Capture the cell that displays the provided text and extract its [x, y] central coordinate. 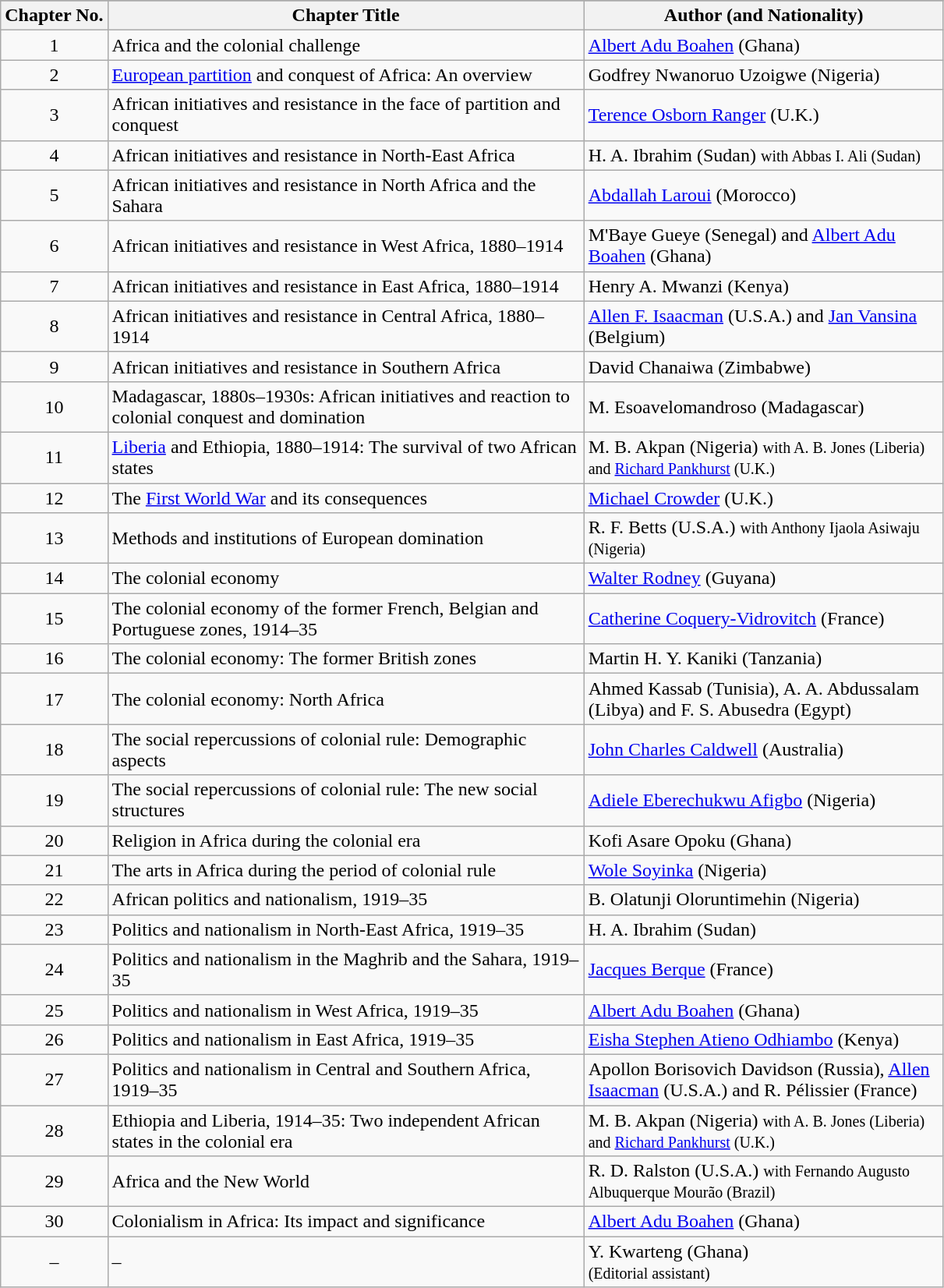
David Chanaiwa (Zimbabwe) [764, 366]
29 [55, 1182]
M'Baye Gueye (Senegal) and Albert Adu Boahen (Ghana) [764, 246]
Catherine Coquery-Vidrovitch (France) [764, 619]
8 [55, 326]
Jacques Berque (France) [764, 970]
Allen F. Isaacman (U.S.A.) and Jan Vansina (Belgium) [764, 326]
The colonial economy [346, 579]
The colonial economy: North Africa [346, 699]
Politics and nationalism in East Africa, 1919–35 [346, 1039]
26 [55, 1039]
M. Esoavelomandroso (Madagascar) [764, 407]
12 [55, 498]
13 [55, 538]
15 [55, 619]
B. Olatunji Oloruntimehin (Nigeria) [764, 900]
18 [55, 750]
Politics and nationalism in North-East Africa, 1919–35 [346, 929]
H. A. Ibrahim (Sudan) with Abbas I. Ali (Sudan) [764, 155]
Author (and Nationality) [764, 16]
Y. Kwarteng (Ghana)(Editorial assistant) [764, 1261]
Politics and nationalism in West Africa, 1919–35 [346, 1010]
The colonial economy: The former British zones [346, 659]
Methods and institutions of European domination [346, 538]
28 [55, 1131]
3 [55, 115]
21 [55, 870]
Martin H. Y. Kaniki (Tanzania) [764, 659]
11 [55, 457]
Eisha Stephen Atieno Odhiambo (Kenya) [764, 1039]
European partition and conquest of Africa: An overview [346, 75]
14 [55, 579]
African initiatives and resistance in North Africa and the Sahara [346, 195]
The social repercussions of colonial rule: Demographic aspects [346, 750]
Godfrey Nwanoruo Uzoigwe (Nigeria) [764, 75]
10 [55, 407]
R. D. Ralston (U.S.A.) with Fernando Augusto Albuquerque Mourão (Brazil) [764, 1182]
African initiatives and resistance in West Africa, 1880–1914 [346, 246]
Abdallah Laroui (Morocco) [764, 195]
Liberia and Ethiopia, 1880–1914: The survival of two African states [346, 457]
Colonialism in Africa: Its impact and significance [346, 1222]
4 [55, 155]
The First World War and its consequences [346, 498]
Politics and nationalism in Central and Southern Africa, 1919–35 [346, 1079]
The colonial economy of the former French, Belgian and Portuguese zones, 1914–35 [346, 619]
1 [55, 45]
Kofi Asare Opoku (Ghana) [764, 840]
2 [55, 75]
The social repercussions of colonial rule: The new social structures [346, 800]
African initiatives and resistance in Central Africa, 1880–1914 [346, 326]
Madagascar, 1880s–1930s: African initiatives and reaction to colonial conquest and domination [346, 407]
19 [55, 800]
African politics and nationalism, 1919–35 [346, 900]
Politics and nationalism in the Maghrib and the Sahara, 1919–35 [346, 970]
27 [55, 1079]
22 [55, 900]
7 [55, 286]
16 [55, 659]
20 [55, 840]
Terence Osborn Ranger (U.K.) [764, 115]
24 [55, 970]
5 [55, 195]
African initiatives and resistance in the face of partition and conquest [346, 115]
Walter Rodney (Guyana) [764, 579]
Religion in Africa during the colonial era [346, 840]
17 [55, 699]
John Charles Caldwell (Australia) [764, 750]
Africa and the New World [346, 1182]
Africa and the colonial challenge [346, 45]
R. F. Betts (U.S.A.) with Anthony Ijaola Asiwaju (Nigeria) [764, 538]
9 [55, 366]
30 [55, 1222]
African initiatives and resistance in East Africa, 1880–1914 [346, 286]
Adiele Eberechukwu Afigbo (Nigeria) [764, 800]
African initiatives and resistance in North-East Africa [346, 155]
The arts in Africa during the period of colonial rule [346, 870]
Chapter Title [346, 16]
Ahmed Kassab (Tunisia), A. A. Abdussalam (Libya) and F. S. Abusedra (Egypt) [764, 699]
Apollon Borisovich Davidson (Russia), Allen Isaacman (U.S.A.) and R. Pélissier (France) [764, 1079]
Ethiopia and Liberia, 1914–35: Two independent African states in the colonial era [346, 1131]
6 [55, 246]
H. A. Ibrahim (Sudan) [764, 929]
African initiatives and resistance in Southern Africa [346, 366]
Chapter No. [55, 16]
25 [55, 1010]
Michael Crowder (U.K.) [764, 498]
Henry A. Mwanzi (Kenya) [764, 286]
23 [55, 929]
Wole Soyinka (Nigeria) [764, 870]
